Pinpoint the cell where the given text exists, returning its [X, Y] midpoint coordinate. 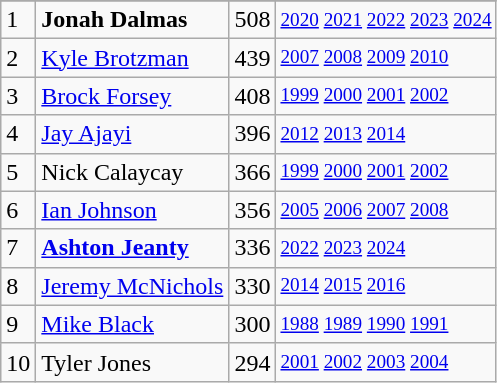
Ashton Jeanty [132, 248]
Nick Calaycay [132, 172]
2005 2006 2007 2008 [386, 210]
10 [18, 362]
1988 1989 1990 1991 [386, 324]
Mike Black [132, 324]
Brock Forsey [132, 96]
Jonah Dalmas [132, 20]
2022 2023 2024 [386, 248]
300 [252, 324]
2020 2021 2022 2023 2024 [386, 20]
8 [18, 286]
6 [18, 210]
356 [252, 210]
1 [18, 20]
7 [18, 248]
294 [252, 362]
Kyle Brotzman [132, 58]
4 [18, 134]
336 [252, 248]
2014 2015 2016 [386, 286]
Jay Ajayi [132, 134]
Ian Johnson [132, 210]
366 [252, 172]
396 [252, 134]
9 [18, 324]
Tyler Jones [132, 362]
2 [18, 58]
2007 2008 2009 2010 [386, 58]
Jeremy McNichols [132, 286]
3 [18, 96]
408 [252, 96]
330 [252, 286]
508 [252, 20]
2012 2013 2014 [386, 134]
5 [18, 172]
439 [252, 58]
2001 2002 2003 2004 [386, 362]
